Find where the given text appears and provide that cell's center as (X, Y) coordinate. 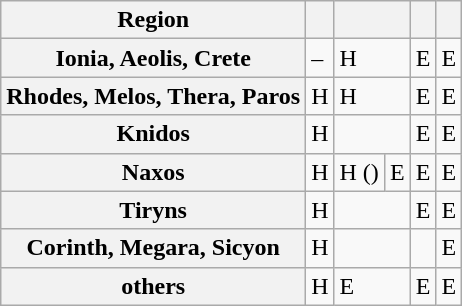
Naxos (154, 172)
Corinth, Megara, Sicyon (154, 248)
Region (154, 20)
others (154, 286)
Knidos (154, 134)
Rhodes, Melos, Thera, Paros (154, 96)
Ionia, Aeolis, Crete (154, 58)
Η () (359, 172)
– (320, 58)
Tiryns (154, 210)
